Identify which cell holds the provided text, then report its (X, Y) central coordinate. 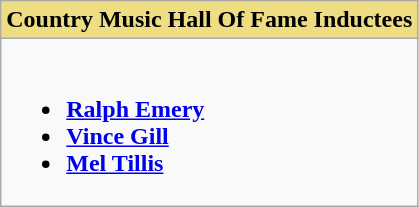
Ralph EmeryVince GillMel Tillis (210, 122)
Country Music Hall Of Fame Inductees (210, 20)
